Provide the (x, y) coordinate of the cell's center where the given text is located.  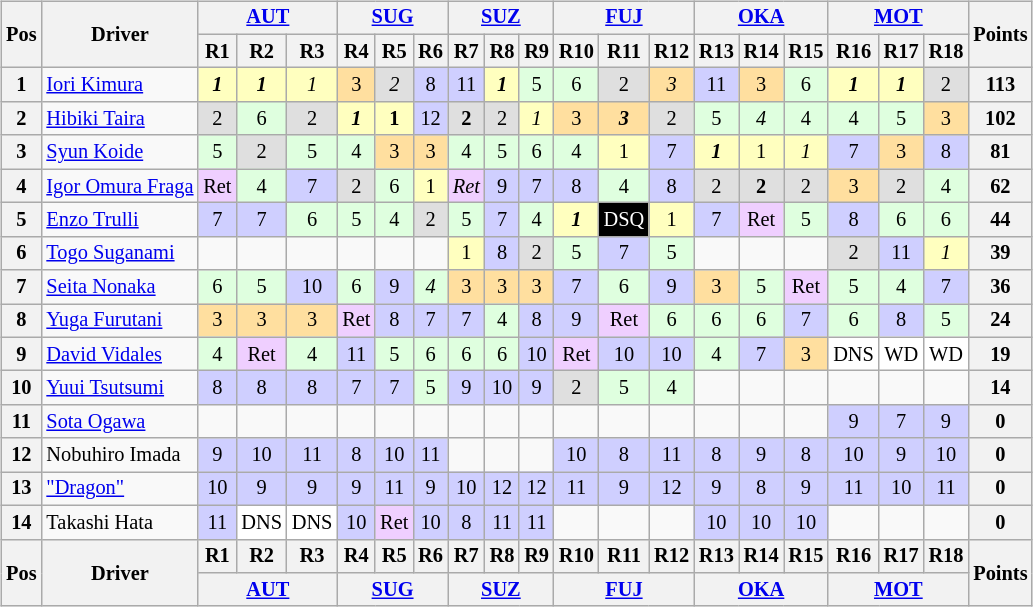
Syun Koide (120, 152)
81 (1000, 152)
36 (1000, 287)
13 (21, 489)
Nobuhiro Imada (120, 455)
113 (1000, 85)
62 (1000, 186)
Seita Nonaka (120, 287)
Yuui Tsutsumi (120, 388)
Igor Omura Fraga (120, 186)
"Dragon" (120, 489)
24 (1000, 321)
102 (1000, 119)
19 (1000, 354)
Hibiki Taira (120, 119)
44 (1000, 220)
Togo Suganami (120, 253)
Iori Kimura (120, 85)
Sota Ogawa (120, 422)
DSQ (624, 220)
Takashi Hata (120, 522)
39 (1000, 253)
Yuga Furutani (120, 321)
David Vidales (120, 354)
Enzo Trulli (120, 220)
